Extract the [X, Y] coordinate from the center of the cell holding the provided text.  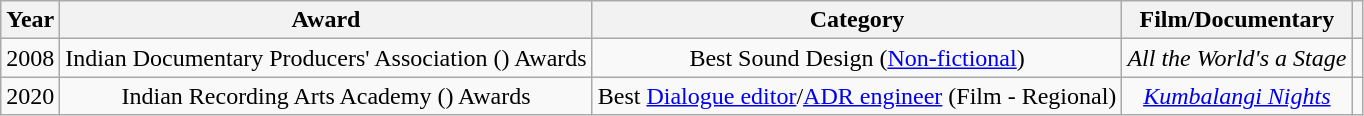
2008 [30, 58]
Best Sound Design (Non-fictional) [857, 58]
Kumbalangi Nights [1237, 96]
2020 [30, 96]
All the World's a Stage [1237, 58]
Year [30, 20]
Indian Documentary Producers' Association () Awards [326, 58]
Award [326, 20]
Indian Recording Arts Academy () Awards [326, 96]
Film/Documentary [1237, 20]
Best Dialogue editor/ADR engineer (Film - Regional) [857, 96]
Category [857, 20]
